Return (X, Y) of the center of cell containing provided text 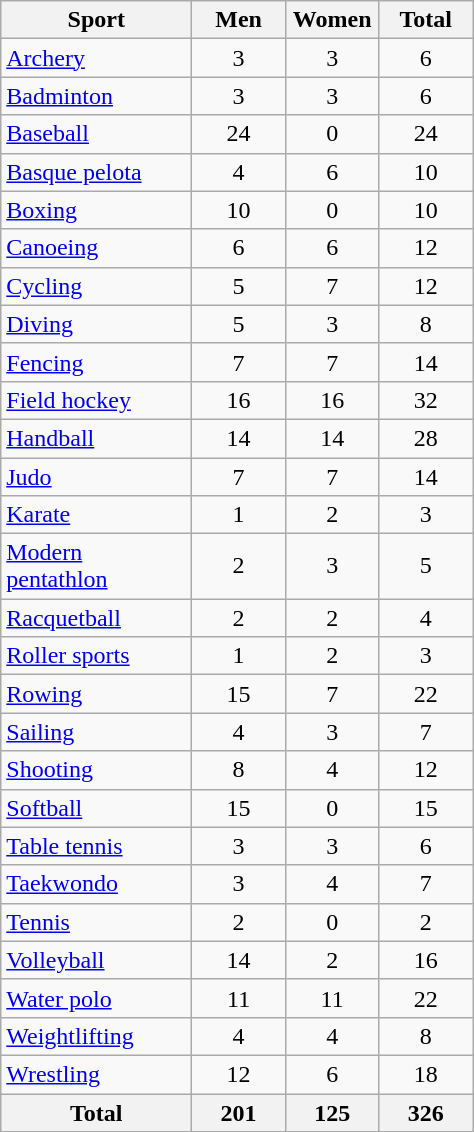
Modern pentathlon (96, 566)
18 (426, 1074)
Roller sports (96, 656)
201 (239, 1113)
Karate (96, 515)
Table tennis (96, 846)
Shooting (96, 770)
326 (426, 1113)
Boxing (96, 210)
Tennis (96, 922)
Racquetball (96, 618)
Men (239, 20)
Women (332, 20)
Sailing (96, 732)
Field hockey (96, 400)
Fencing (96, 362)
Handball (96, 438)
Canoeing (96, 248)
Wrestling (96, 1074)
Judo (96, 477)
Diving (96, 324)
Sport (96, 20)
28 (426, 438)
Weightlifting (96, 1036)
32 (426, 400)
Basque pelota (96, 172)
Rowing (96, 694)
Baseball (96, 134)
Taekwondo (96, 884)
Water polo (96, 998)
Cycling (96, 286)
125 (332, 1113)
Badminton (96, 96)
Volleyball (96, 960)
Softball (96, 808)
Archery (96, 58)
